Scan for the cell matching the given text and deliver its (x, y) coordinate at center. 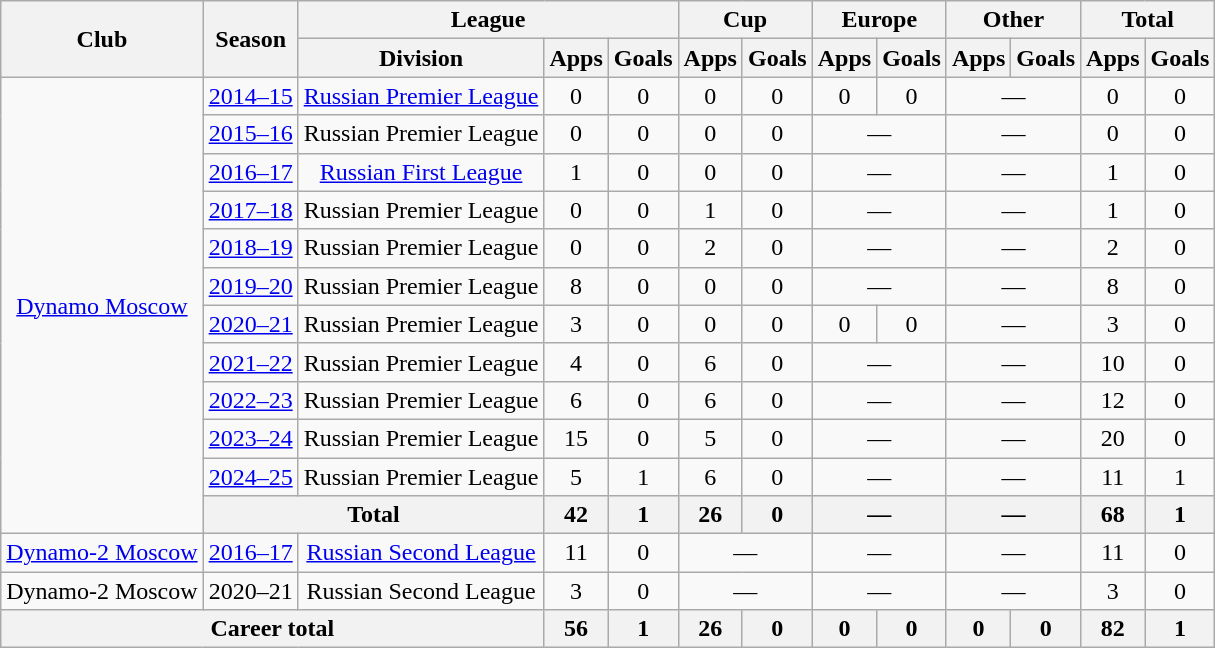
Europe (879, 20)
2018–19 (250, 248)
Season (250, 39)
2019–20 (250, 286)
68 (1113, 515)
56 (576, 629)
12 (1113, 400)
2021–22 (250, 362)
Club (102, 39)
Russian First League (421, 172)
2014–15 (250, 96)
Dynamo Moscow (102, 306)
42 (576, 515)
Other (1013, 20)
Career total (272, 629)
Cup (745, 20)
2017–18 (250, 210)
2022–23 (250, 400)
82 (1113, 629)
League (488, 20)
15 (576, 438)
Division (421, 58)
10 (1113, 362)
4 (576, 362)
2024–25 (250, 477)
20 (1113, 438)
2023–24 (250, 438)
2015–16 (250, 134)
